Search for the cell housing the specified text and yield its (x, y) center coordinate. 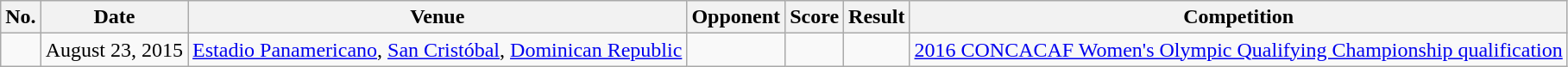
Date (114, 17)
Score (815, 17)
Result (877, 17)
No. (21, 17)
Opponent (736, 17)
Venue (438, 17)
2016 CONCACAF Women's Olympic Qualifying Championship qualification (1238, 50)
Estadio Panamericano, San Cristóbal, Dominican Republic (438, 50)
August 23, 2015 (114, 50)
Competition (1238, 17)
